Determine the (x, y) coordinate at the center of the cell enclosing the given text.  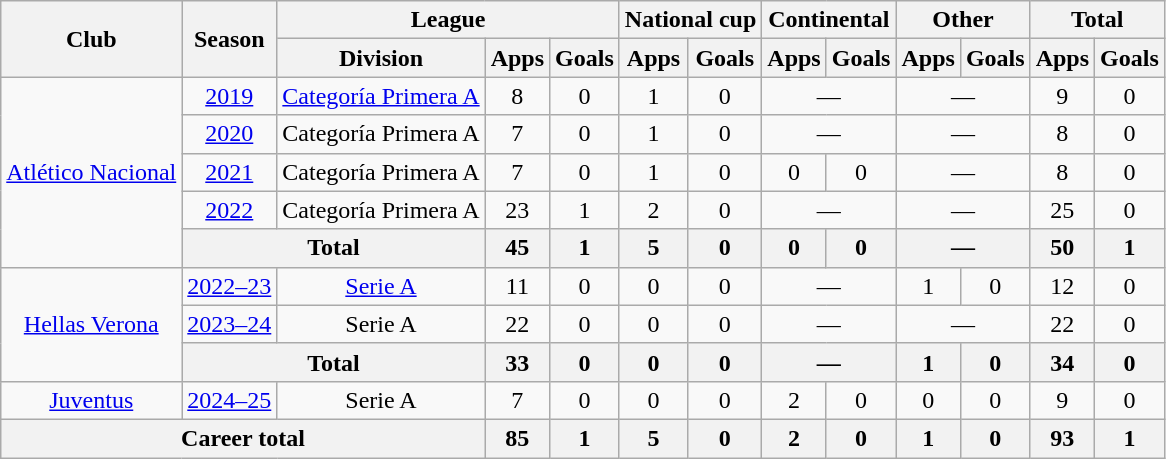
Atlético Nacional (92, 172)
2021 (230, 172)
Club (92, 39)
League (448, 20)
12 (1062, 286)
2023–24 (230, 324)
Continental (829, 20)
50 (1062, 248)
2022 (230, 210)
Career total (243, 438)
Juventus (92, 400)
2020 (230, 134)
Other (963, 20)
33 (517, 362)
23 (517, 210)
2024–25 (230, 400)
Season (230, 39)
Hellas Verona (92, 324)
85 (517, 438)
93 (1062, 438)
45 (517, 248)
25 (1062, 210)
2019 (230, 96)
11 (517, 286)
2022–23 (230, 286)
National cup (690, 20)
Division (381, 58)
34 (1062, 362)
